Identify which cell holds the provided text, then report its [x, y] central coordinate. 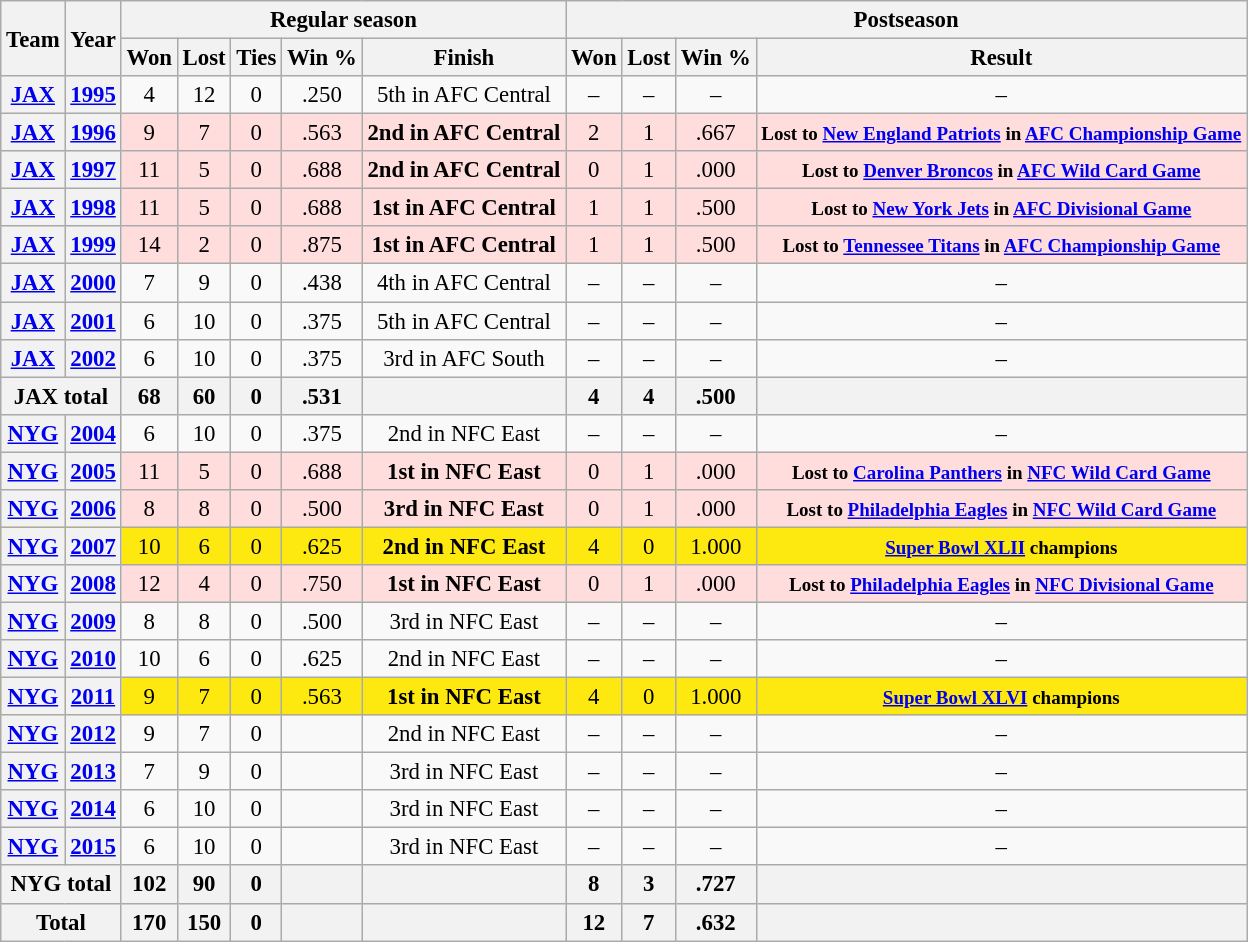
Total [61, 922]
1996 [93, 133]
.667 [716, 133]
NYG total [61, 885]
2001 [93, 321]
.727 [716, 885]
Regular season [344, 20]
.875 [322, 245]
1999 [93, 245]
3 [649, 885]
Lost to Carolina Panthers in NFC Wild Card Game [1002, 471]
102 [149, 885]
Finish [464, 58]
Ties [256, 58]
3rd in AFC South [464, 358]
2008 [93, 584]
2007 [93, 546]
60 [204, 396]
1998 [93, 208]
Lost to New York Jets in AFC Divisional Game [1002, 208]
14 [149, 245]
2005 [93, 471]
.750 [322, 584]
.438 [322, 283]
2009 [93, 621]
2004 [93, 433]
90 [204, 885]
Lost to Tennessee Titans in AFC Championship Game [1002, 245]
Lost to Philadelphia Eagles in NFC Divisional Game [1002, 584]
2012 [93, 734]
2013 [93, 772]
2002 [93, 358]
.531 [322, 396]
2010 [93, 659]
2015 [93, 847]
Postseason [906, 20]
Team [33, 38]
2011 [93, 697]
68 [149, 396]
170 [149, 922]
2006 [93, 509]
.250 [322, 95]
Lost to Philadelphia Eagles in NFC Wild Card Game [1002, 509]
Year [93, 38]
JAX total [61, 396]
2000 [93, 283]
2014 [93, 809]
Result [1002, 58]
Super Bowl XLII champions [1002, 546]
Super Bowl XLVI champions [1002, 697]
Lost to New England Patriots in AFC Championship Game [1002, 133]
1995 [93, 95]
150 [204, 922]
.632 [716, 922]
4th in AFC Central [464, 283]
Lost to Denver Broncos in AFC Wild Card Game [1002, 170]
1997 [93, 170]
